From the cell containing the given text, extract its center point as (x, y) coordinate. 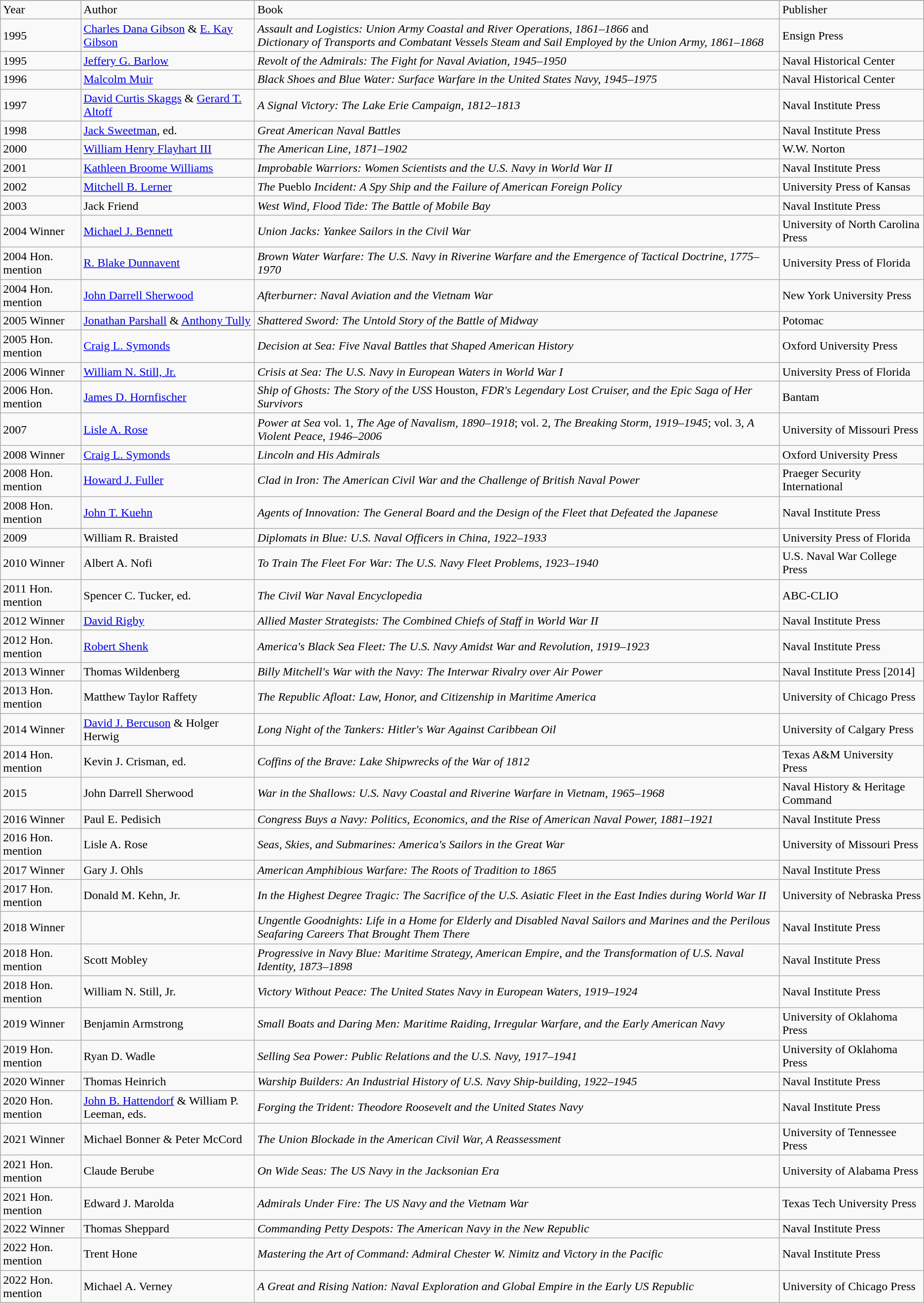
2016 Hon. mention (40, 844)
ABC-CLIO (851, 595)
U.S. Naval War College Press (851, 563)
Trent Hone (168, 1254)
Mitchell B. Lerner (168, 187)
Kevin J. Crisman, ed. (168, 761)
The Republic Afloat: Law, Honor, and Citizenship in Maritime America (517, 697)
University of Tennessee Press (851, 1139)
Jack Friend (168, 205)
War in the Shallows: U.S. Navy Coastal and Riverine Warfare in Vietnam, 1965–1968 (517, 794)
2010 Winner (40, 563)
2006 Hon. mention (40, 397)
The Union Blockade in the American Civil War, A Reassessment (517, 1139)
Year (40, 10)
Thomas Sheppard (168, 1229)
2019 Hon. mention (40, 1056)
Michael J. Bennett (168, 231)
Paul E. Pedisich (168, 819)
Kathleen Broome Williams (168, 168)
Praeger Security International (851, 480)
David J. Bercuson & Holger Herwig (168, 729)
University Press of Kansas (851, 187)
Coffins of the Brave: Lake Shipwrecks of the War of 1812 (517, 761)
American Amphibious Warfare: The Roots of Tradition to 1865 (517, 870)
2004 Winner (40, 231)
The American Line, 1871–1902 (517, 149)
Gary J. Ohls (168, 870)
West Wind, Flood Tide: The Battle of Mobile Bay (517, 205)
Michael Bonner & Peter McCord (168, 1139)
2017 Hon. mention (40, 896)
Texas A&M University Press (851, 761)
Benjamin Armstrong (168, 1024)
Spencer C. Tucker, ed. (168, 595)
Scott Mobley (168, 960)
Book (517, 10)
Naval Institute Press [2014] (851, 671)
On Wide Seas: The US Navy in the Jacksonian Era (517, 1171)
2012 Hon. mention (40, 646)
John B. Hattendorf & William P. Leeman, eds. (168, 1107)
Jack Sweetman, ed. (168, 130)
America's Black Sea Fleet: The U.S. Navy Amidst War and Revolution, 1919–1923 (517, 646)
2003 (40, 205)
Malcolm Muir (168, 79)
2013 Hon. mention (40, 697)
2020 Winner (40, 1081)
Power at Sea vol. 1, The Age of Navalism, 1890–1918; vol. 2, The Breaking Storm, 1919–1945; vol. 3, A Violent Peace, 1946–2006 (517, 430)
Lincoln and His Admirals (517, 455)
Afterburner: Naval Aviation and the Vietnam War (517, 295)
The Pueblo Incident: A Spy Ship and the Failure of American Foreign Policy (517, 187)
University of Alabama Press (851, 1171)
Charles Dana Gibson & E. Kay Gibson (168, 36)
Claude Berube (168, 1171)
Ship of Ghosts: The Story of the USS Houston, FDR's Legendary Lost Cruiser, and the Epic Saga of Her Survivors (517, 397)
2019 Winner (40, 1024)
2020 Hon. mention (40, 1107)
James D. Hornfischer (168, 397)
Progressive in Navy Blue: Maritime Strategy, American Empire, and the Transformation of U.S. Naval Identity, 1873–1898 (517, 960)
Thomas Wildenberg (168, 671)
Matthew Taylor Raffety (168, 697)
A Signal Victory: The Lake Erie Campaign, 1812–1813 (517, 105)
Albert A. Nofi (168, 563)
Bantam (851, 397)
Texas Tech University Press (851, 1203)
A Great and Rising Nation: Naval Exploration and Global Empire in the Early US Republic (517, 1287)
Robert Shenk (168, 646)
William Henry Flayhart III (168, 149)
Thomas Heinrich (168, 1081)
Long Night of the Tankers: Hitler's War Against Caribbean Oil (517, 729)
2011 Hon. mention (40, 595)
Jonathan Parshall & Anthony Tully (168, 321)
2016 Winner (40, 819)
2012 Winner (40, 621)
Black Shoes and Blue Water: Surface Warfare in the United States Navy, 1945–1975 (517, 79)
Revolt of the Admirals: The Fight for Naval Aviation, 1945–1950 (517, 61)
Michael A. Verney (168, 1287)
Union Jacks: Yankee Sailors in the Civil War (517, 231)
2005 Hon. mention (40, 347)
Author (168, 10)
Ungentle Goodnights: Life in a Home for Elderly and Disabled Naval Sailors and Marines and the Perilous Seafaring Careers That Brought Them There (517, 927)
Clad in Iron: The American Civil War and the Challenge of British Naval Power (517, 480)
University of Nebraska Press (851, 896)
Shattered Sword: The Untold Story of the Battle of Midway (517, 321)
2014 Winner (40, 729)
Forging the Trident: Theodore Roosevelt and the United States Navy (517, 1107)
In the Highest Degree Tragic: The Sacrifice of the U.S. Asiatic Fleet in the East Indies during World War II (517, 896)
R. Blake Dunnavent (168, 263)
Warship Builders: An Industrial History of U.S. Navy Ship-building, 1922–1945 (517, 1081)
1998 (40, 130)
Jeffery G. Barlow (168, 61)
University of Calgary Press (851, 729)
Edward J. Marolda (168, 1203)
Ensign Press (851, 36)
Selling Sea Power: Public Relations and the U.S. Navy, 1917–1941 (517, 1056)
2009 (40, 538)
Admirals Under Fire: The US Navy and the Vietnam War (517, 1203)
University of North Carolina Press (851, 231)
Small Boats and Daring Men: Maritime Raiding, Irregular Warfare, and the Early American Navy (517, 1024)
Agents of Innovation: The General Board and the Design of the Fleet that Defeated the Japanese (517, 513)
Commanding Petty Despots: The American Navy in the New Republic (517, 1229)
Brown Water Warfare: The U.S. Navy in Riverine Warfare and the Emergence of Tactical Doctrine, 1775–1970 (517, 263)
2017 Winner (40, 870)
Crisis at Sea: The U.S. Navy in European Waters in World War I (517, 372)
Ryan D. Wadle (168, 1056)
2006 Winner (40, 372)
2007 (40, 430)
Seas, Skies, and Submarines: America's Sailors in the Great War (517, 844)
2005 Winner (40, 321)
2002 (40, 187)
2014 Hon. mention (40, 761)
Publisher (851, 10)
David Rigby (168, 621)
2021 Winner (40, 1139)
Potomac (851, 321)
2013 Winner (40, 671)
Improbable Warriors: Women Scientists and the U.S. Navy in World War II (517, 168)
To Train The Fleet For War: The U.S. Navy Fleet Problems, 1923–1940 (517, 563)
Diplomats in Blue: U.S. Naval Officers in China, 1922–1933 (517, 538)
Mastering the Art of Command: Admiral Chester W. Nimitz and Victory in the Pacific (517, 1254)
2000 (40, 149)
Allied Master Strategists: The Combined Chiefs of Staff in World War II (517, 621)
John T. Kuehn (168, 513)
Billy Mitchell's War with the Navy: The Interwar Rivalry over Air Power (517, 671)
New York University Press (851, 295)
1997 (40, 105)
2018 Winner (40, 927)
William R. Braisted (168, 538)
Howard J. Fuller (168, 480)
W.W. Norton (851, 149)
The Civil War Naval Encyclopedia (517, 595)
Victory Without Peace: The United States Navy in European Waters, 1919–1924 (517, 991)
Great American Naval Battles (517, 130)
2001 (40, 168)
2008 Winner (40, 455)
Naval History & Heritage Command (851, 794)
1996 (40, 79)
Congress Buys a Navy: Politics, Economics, and the Rise of American Naval Power, 1881–1921 (517, 819)
Donald M. Kehn, Jr. (168, 896)
2015 (40, 794)
Decision at Sea: Five Naval Battles that Shaped American History (517, 347)
2022 Winner (40, 1229)
David Curtis Skaggs & Gerard T. Altoff (168, 105)
